Scan for the cell matching the given text and deliver its (X, Y) coordinate at center. 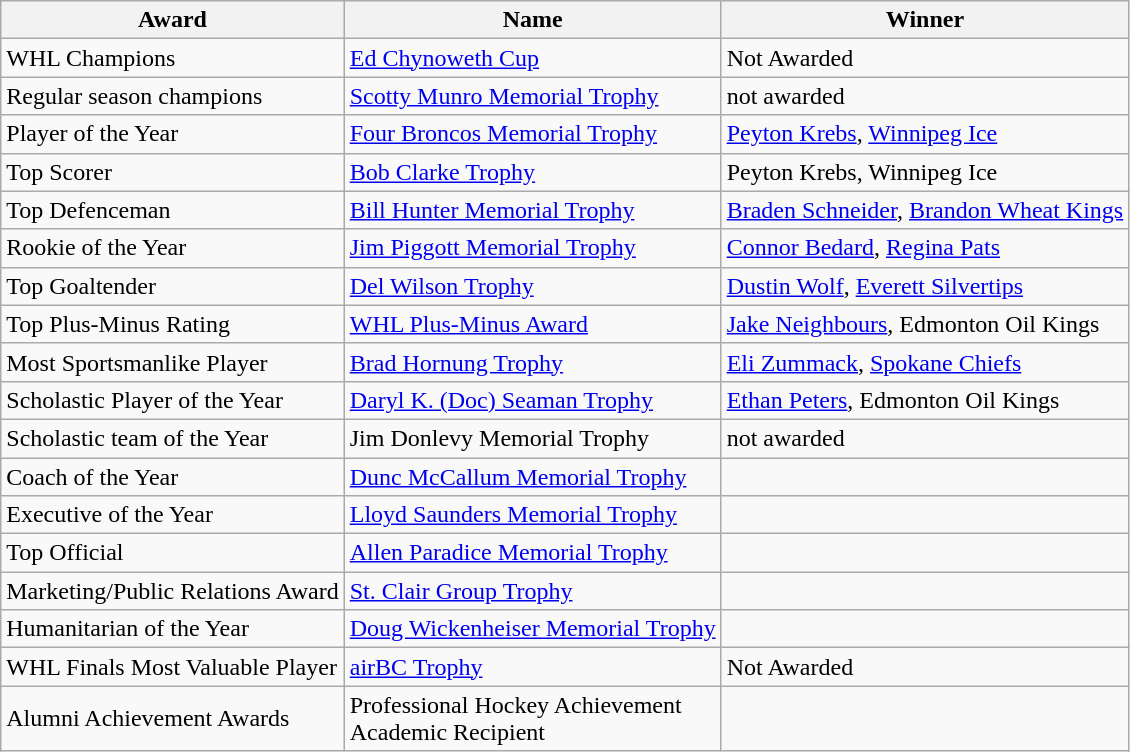
WHL Champions (172, 58)
Daryl K. (Doc) Seaman Trophy (532, 400)
Regular season champions (172, 96)
Top Plus-Minus Rating (172, 324)
Four Broncos Memorial Trophy (532, 134)
Marketing/Public Relations Award (172, 591)
Dunc McCallum Memorial Trophy (532, 477)
Doug Wickenheiser Memorial Trophy (532, 629)
Award (172, 20)
WHL Plus-Minus Award (532, 324)
Ethan Peters, Edmonton Oil Kings (925, 400)
Braden Schneider, Brandon Wheat Kings (925, 210)
Humanitarian of the Year (172, 629)
Bob Clarke Trophy (532, 172)
Name (532, 20)
Professional Hockey AchievementAcademic Recipient (532, 718)
Dustin Wolf, Everett Silvertips (925, 286)
Jake Neighbours, Edmonton Oil Kings (925, 324)
Bill Hunter Memorial Trophy (532, 210)
Top Official (172, 553)
Top Scorer (172, 172)
St. Clair Group Trophy (532, 591)
WHL Finals Most Valuable Player (172, 667)
Del Wilson Trophy (532, 286)
Lloyd Saunders Memorial Trophy (532, 515)
Player of the Year (172, 134)
Coach of the Year (172, 477)
Scholastic team of the Year (172, 438)
Most Sportsmanlike Player (172, 362)
Scholastic Player of the Year (172, 400)
Top Goaltender (172, 286)
Scotty Munro Memorial Trophy (532, 96)
Jim Piggott Memorial Trophy (532, 248)
Eli Zummack, Spokane Chiefs (925, 362)
Rookie of the Year (172, 248)
airBC Trophy (532, 667)
Ed Chynoweth Cup (532, 58)
Connor Bedard, Regina Pats (925, 248)
Brad Hornung Trophy (532, 362)
Top Defenceman (172, 210)
Alumni Achievement Awards (172, 718)
Jim Donlevy Memorial Trophy (532, 438)
Executive of the Year (172, 515)
Allen Paradice Memorial Trophy (532, 553)
Winner (925, 20)
